Determine the (x, y) coordinate at the center of the cell enclosing the given text.  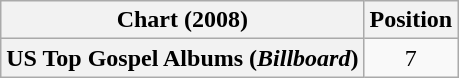
Position (411, 20)
US Top Gospel Albums (Billboard) (182, 58)
7 (411, 58)
Chart (2008) (182, 20)
